Determine the (x, y) coordinate at the center of the cell enclosing the given text.  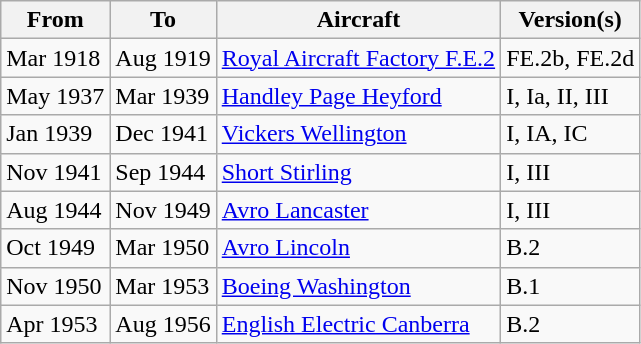
B.1 (570, 286)
Nov 1950 (56, 286)
Short Stirling (358, 172)
May 1937 (56, 96)
Mar 1918 (56, 58)
Aircraft (358, 20)
I, Ia, II, III (570, 96)
To (163, 20)
Nov 1941 (56, 172)
Oct 1949 (56, 248)
Mar 1939 (163, 96)
Mar 1953 (163, 286)
Handley Page Heyford (358, 96)
Sep 1944 (163, 172)
Version(s) (570, 20)
Aug 1956 (163, 324)
Avro Lancaster (358, 210)
FE.2b, FE.2d (570, 58)
Dec 1941 (163, 134)
Jan 1939 (56, 134)
Avro Lincoln (358, 248)
English Electric Canberra (358, 324)
Aug 1944 (56, 210)
Apr 1953 (56, 324)
From (56, 20)
Royal Aircraft Factory F.E.2 (358, 58)
Boeing Washington (358, 286)
Mar 1950 (163, 248)
Aug 1919 (163, 58)
I, IA, IC (570, 134)
Nov 1949 (163, 210)
Vickers Wellington (358, 134)
